Find where the given text appears and provide that cell's center as (X, Y) coordinate. 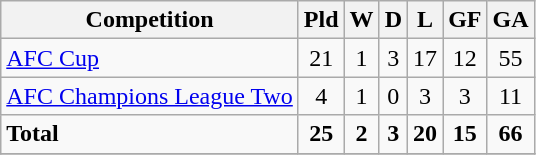
2 (362, 134)
Total (150, 134)
21 (321, 58)
66 (510, 134)
L (426, 20)
AFC Champions League Two (150, 96)
AFC Cup (150, 58)
55 (510, 58)
D (393, 20)
25 (321, 134)
Competition (150, 20)
GA (510, 20)
12 (465, 58)
0 (393, 96)
GF (465, 20)
15 (465, 134)
20 (426, 134)
4 (321, 96)
17 (426, 58)
W (362, 20)
Pld (321, 20)
11 (510, 96)
